Scan for the cell matching the given text and deliver its [x, y] coordinate at center. 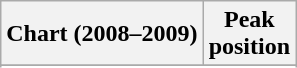
Chart (2008–2009) [102, 34]
Peakposition [249, 34]
